For the text-containing cell, return its midpoint in [x, y] coordinate format. 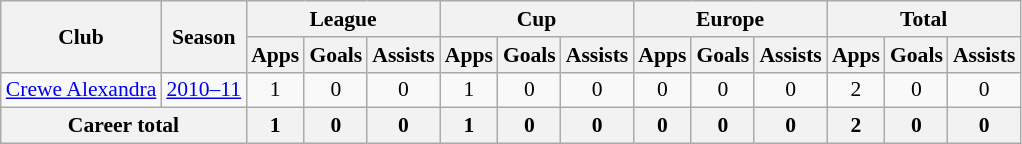
2010–11 [204, 90]
Club [82, 36]
Crewe Alexandra [82, 90]
Total [924, 19]
Cup [537, 19]
League [343, 19]
Europe [730, 19]
Career total [124, 126]
Season [204, 36]
